For the text-containing cell, return its midpoint in (x, y) coordinate format. 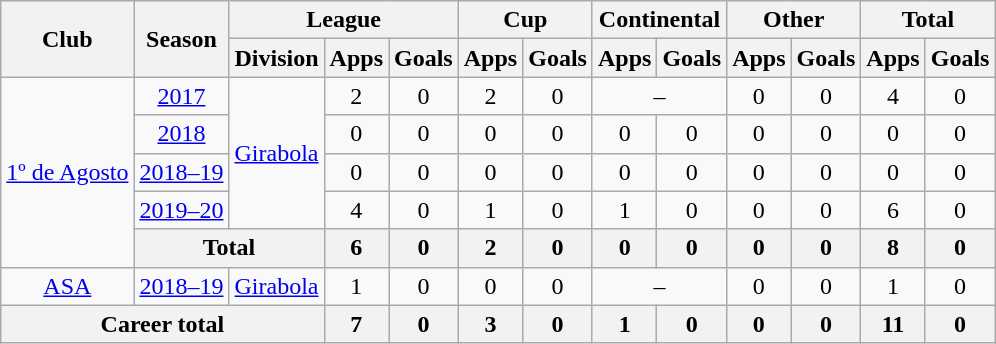
Career total (162, 324)
ASA (68, 286)
11 (893, 324)
League (344, 20)
Continental (659, 20)
2017 (182, 96)
Division (276, 58)
Cup (525, 20)
1º de Agosto (68, 172)
8 (893, 248)
2018 (182, 134)
Other (794, 20)
2019–20 (182, 210)
Season (182, 39)
7 (356, 324)
Club (68, 39)
3 (490, 324)
